Search for the cell housing the specified text and yield its [X, Y] center coordinate. 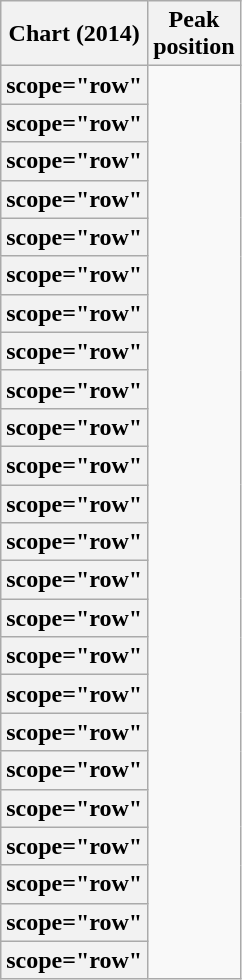
Peakposition [194, 34]
Chart (2014) [74, 34]
